Return the (X, Y) coordinate for the center point of the cell that contains the specified text.  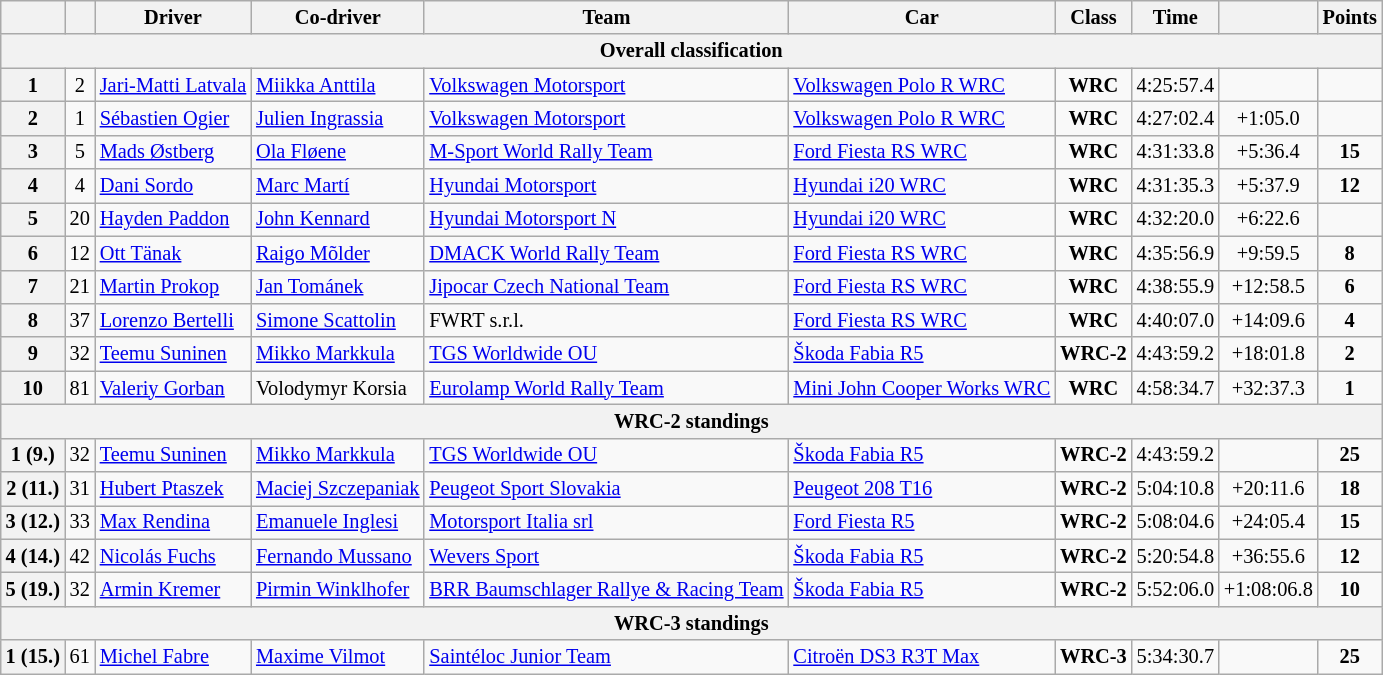
Driver (173, 17)
Michel Fabre (173, 657)
WRC-2 standings (692, 421)
Fernando Mussano (338, 556)
Max Rendina (173, 522)
Co-driver (338, 17)
Maxime Vilmot (338, 657)
Miikka Anttila (338, 85)
Jipocar Czech National Team (606, 287)
4:58:34.7 (1176, 388)
3 (33, 152)
Ott Tänak (173, 253)
Jari-Matti Latvala (173, 85)
+1:05.0 (1268, 118)
WRC-3 standings (692, 623)
3 (12.) (33, 522)
Volodymyr Korsia (338, 388)
4:25:57.4 (1176, 85)
5:34:30.7 (1176, 657)
Wevers Sport (606, 556)
Points (1350, 17)
5:20:54.8 (1176, 556)
4:31:35.3 (1176, 186)
+12:58.5 (1268, 287)
1 (15.) (33, 657)
FWRT s.r.l. (606, 320)
Team (606, 17)
Peugeot 208 T16 (922, 489)
1 (9.) (33, 455)
BRR Baumschlager Rallye & Racing Team (606, 589)
+24:05.4 (1268, 522)
Mini John Cooper Works WRC (922, 388)
Simone Scattolin (338, 320)
Marc Martí (338, 186)
33 (80, 522)
Overall classification (692, 51)
Class (1093, 17)
Hayden Paddon (173, 219)
+6:22.6 (1268, 219)
5:04:10.8 (1176, 489)
WRC-3 (1093, 657)
DMACK World Rally Team (606, 253)
Hyundai Motorsport N (606, 219)
Lorenzo Bertelli (173, 320)
4:32:20.0 (1176, 219)
Ola Fløene (338, 152)
4:27:02.4 (1176, 118)
Valeriy Gorban (173, 388)
Eurolamp World Rally Team (606, 388)
4 (14.) (33, 556)
Martin Prokop (173, 287)
Armin Kremer (173, 589)
Time (1176, 17)
21 (80, 287)
Dani Sordo (173, 186)
Peugeot Sport Slovakia (606, 489)
7 (33, 287)
Julien Ingrassia (338, 118)
4:40:07.0 (1176, 320)
4:31:33.8 (1176, 152)
9 (33, 354)
4:38:55.9 (1176, 287)
Citroën DS3 R3T Max (922, 657)
+5:36.4 (1268, 152)
Sébastien Ogier (173, 118)
Emanuele Inglesi (338, 522)
Ford Fiesta R5 (922, 522)
5:52:06.0 (1176, 589)
+36:55.6 (1268, 556)
18 (1350, 489)
M-Sport World Rally Team (606, 152)
2 (11.) (33, 489)
Motorsport Italia srl (606, 522)
+14:09.6 (1268, 320)
37 (80, 320)
Pirmin Winklhofer (338, 589)
81 (80, 388)
Maciej Szczepaniak (338, 489)
John Kennard (338, 219)
Nicolás Fuchs (173, 556)
42 (80, 556)
+32:37.3 (1268, 388)
+20:11.6 (1268, 489)
20 (80, 219)
61 (80, 657)
Car (922, 17)
+5:37.9 (1268, 186)
Jan Tománek (338, 287)
+9:59.5 (1268, 253)
Mads Østberg (173, 152)
Saintéloc Junior Team (606, 657)
Hubert Ptaszek (173, 489)
5 (19.) (33, 589)
5:08:04.6 (1176, 522)
Hyundai Motorsport (606, 186)
31 (80, 489)
+1:08:06.8 (1268, 589)
4:35:56.9 (1176, 253)
+18:01.8 (1268, 354)
Raigo Mõlder (338, 253)
